Identify which cell holds the provided text, then report its (X, Y) central coordinate. 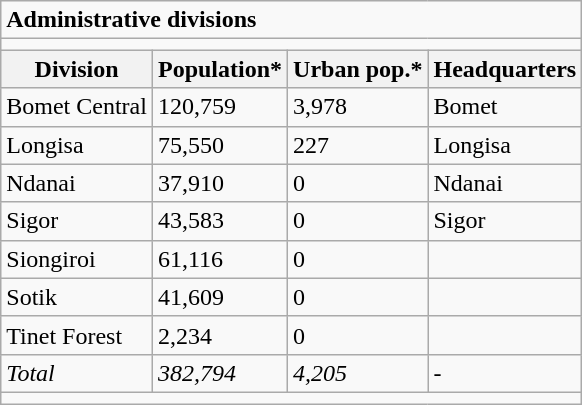
Total (77, 373)
61,116 (220, 259)
41,609 (220, 297)
Bomet Central (77, 107)
4,205 (358, 373)
3,978 (358, 107)
Administrative divisions (292, 20)
Urban pop.* (358, 69)
Siongiroi (77, 259)
Headquarters (505, 69)
43,583 (220, 221)
37,910 (220, 183)
Bomet (505, 107)
Sotik (77, 297)
2,234 (220, 335)
120,759 (220, 107)
227 (358, 145)
75,550 (220, 145)
Population* (220, 69)
- (505, 373)
Tinet Forest (77, 335)
Division (77, 69)
382,794 (220, 373)
